Provide the (X, Y) coordinate of the cell's center where the given text is located.  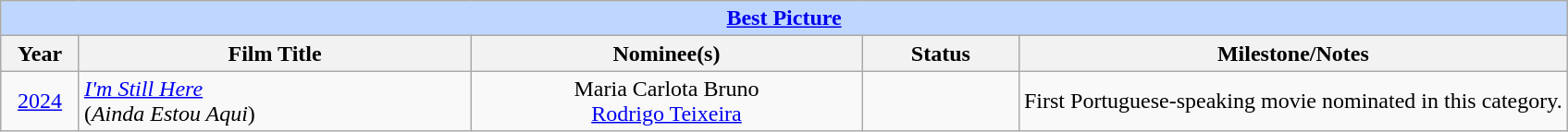
Nominee(s) (666, 54)
Year (41, 54)
Film Title (274, 54)
Best Picture (784, 18)
I'm Still Here(Ainda Estou Aqui) (274, 102)
Maria Carlota BrunoRodrigo Teixeira (666, 102)
2024 (41, 102)
Status (940, 54)
First Portuguese-speaking movie nominated in this category. (1293, 102)
Milestone/Notes (1293, 54)
